Return (x, y) of the center of cell containing provided text 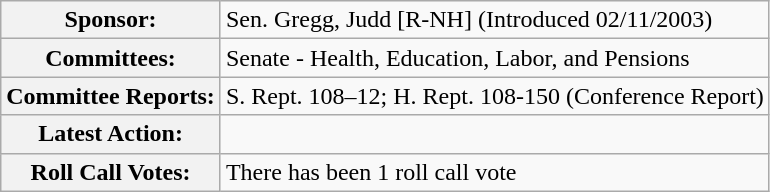
Committees: (111, 58)
S. Rept. 108–12; H. Rept. 108-150 (Conference Report) (494, 96)
Latest Action: (111, 134)
Committee Reports: (111, 96)
Roll Call Votes: (111, 172)
Sen. Gregg, Judd [R-NH] (Introduced 02/11/2003) (494, 20)
There has been 1 roll call vote (494, 172)
Senate - Health, Education, Labor, and Pensions (494, 58)
Sponsor: (111, 20)
